Return [x, y] of the center of cell containing provided text 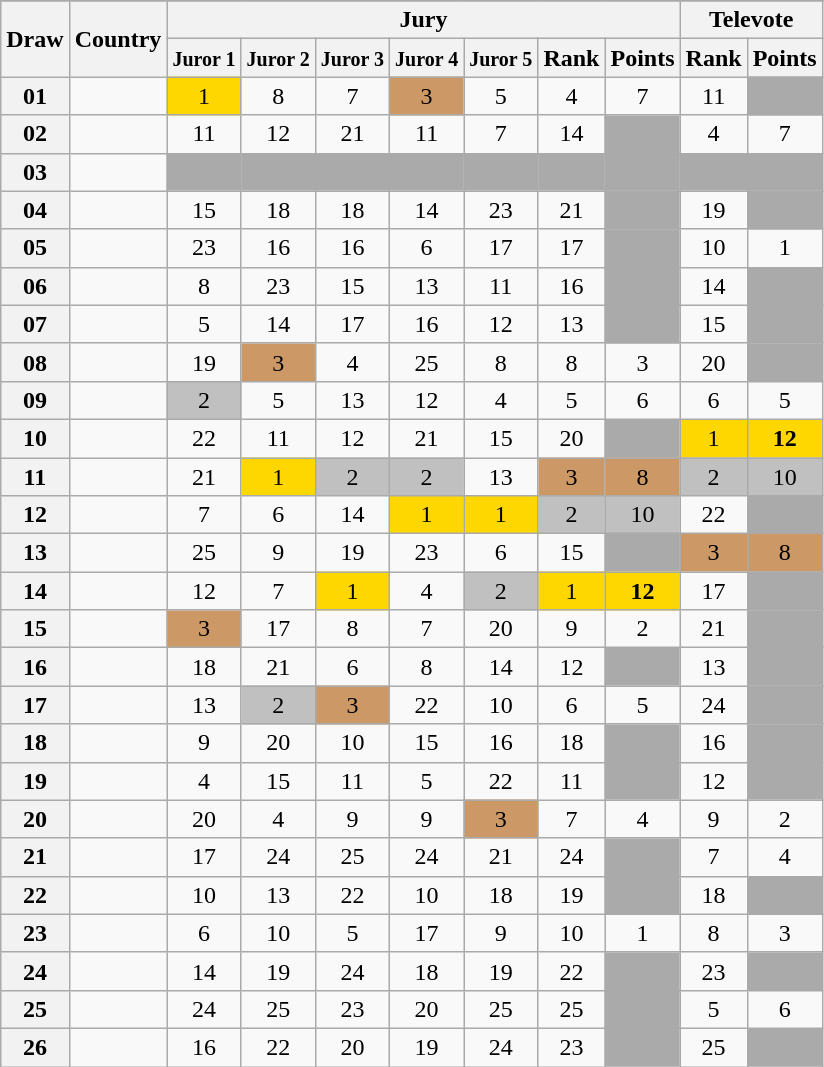
Jury [424, 20]
26 [35, 1047]
05 [35, 248]
06 [35, 286]
Juror 4 [426, 58]
02 [35, 134]
Juror 5 [501, 58]
Juror 1 [204, 58]
01 [35, 96]
04 [35, 210]
Juror 2 [278, 58]
Juror 3 [352, 58]
Country [118, 39]
03 [35, 172]
Televote [751, 20]
Draw [35, 39]
07 [35, 324]
08 [35, 362]
09 [35, 400]
